For the text-containing cell, return its midpoint in [x, y] coordinate format. 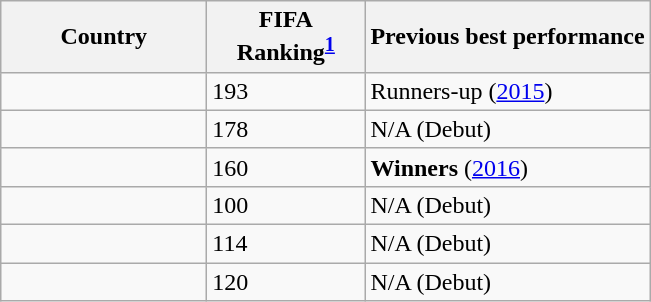
Previous best performance [508, 37]
114 [286, 244]
Runners-up (2015) [508, 91]
100 [286, 205]
Country [104, 37]
193 [286, 91]
120 [286, 282]
160 [286, 167]
Winners (2016) [508, 167]
FIFA Ranking1 [286, 37]
178 [286, 129]
